Return [x, y] of the center of cell containing provided text 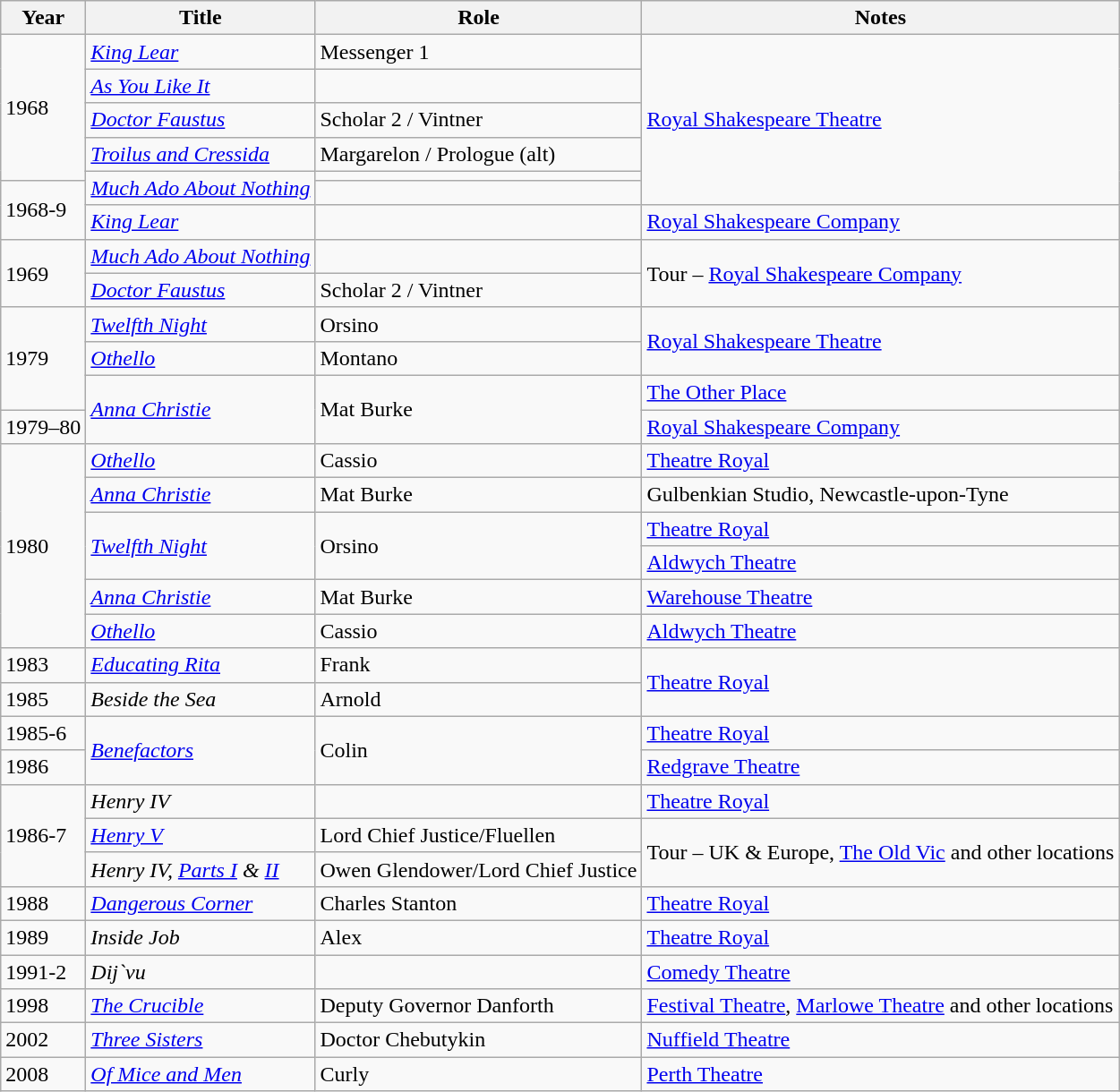
Deputy Governor Danforth [478, 1006]
Henry V [201, 835]
Colin [478, 750]
As You Like It [201, 86]
1986-7 [43, 835]
Year [43, 18]
Tour – Royal Shakespeare Company [881, 273]
Dangerous Corner [201, 903]
Nuffield Theatre [881, 1040]
Frank [478, 665]
Montano [478, 358]
1968 [43, 107]
Comedy Theatre [881, 971]
1980 [43, 546]
Festival Theatre, Marlowe Theatre and other locations [881, 1006]
2008 [43, 1074]
Dij`vu [201, 971]
2002 [43, 1040]
Tour – UK & Europe, The Old Vic and other locations [881, 852]
1968-9 [43, 209]
1991-2 [43, 971]
1983 [43, 665]
Curly [478, 1074]
Benefactors [201, 750]
Beside the Sea [201, 699]
Of Mice and Men [201, 1074]
Henry IV [201, 801]
Warehouse Theatre [881, 597]
1985-6 [43, 733]
Owen Glendower/Lord Chief Justice [478, 869]
1988 [43, 903]
Lord Chief Justice/Fluellen [478, 835]
Messenger 1 [478, 52]
Henry IV, Parts I & II [201, 869]
Notes [881, 18]
Margarelon / Prologue (alt) [478, 154]
1989 [43, 937]
Role [478, 18]
Redgrave Theatre [881, 767]
Troilus and Cressida [201, 154]
1998 [43, 1006]
Charles Stanton [478, 903]
The Crucible [201, 1006]
1985 [43, 699]
Title [201, 18]
Alex [478, 937]
The Other Place [881, 392]
Perth Theatre [881, 1074]
1986 [43, 767]
Inside Job [201, 937]
1979–80 [43, 427]
Three Sisters [201, 1040]
Gulbenkian Studio, Newcastle-upon-Tyne [881, 495]
Arnold [478, 699]
Doctor Chebutykin [478, 1040]
1979 [43, 358]
Educating Rita [201, 665]
1969 [43, 273]
